Return (x, y) of the center of cell containing provided text 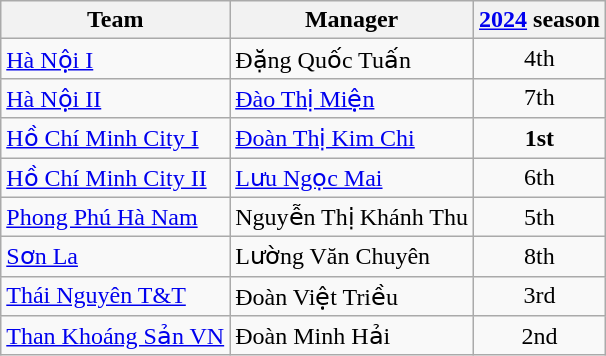
Hà Nội II (116, 98)
5th (540, 217)
Đoàn Việt Triều (352, 296)
Than Khoáng Sản VN (116, 336)
Lường Văn Chuyên (352, 257)
Hồ Chí Minh City II (116, 178)
1st (540, 138)
8th (540, 257)
7th (540, 98)
Sơn La (116, 257)
6th (540, 178)
2024 season (540, 20)
Đào Thị Miện (352, 98)
Hồ Chí Minh City I (116, 138)
Đoàn Thị Kim Chi (352, 138)
Nguyễn Thị Khánh Thu (352, 217)
Hà Nội I (116, 59)
3rd (540, 296)
Đoàn Minh Hải (352, 336)
2nd (540, 336)
Thái Nguyên T&T (116, 296)
Team (116, 20)
Phong Phú Hà Nam (116, 217)
Manager (352, 20)
Lưu Ngọc Mai (352, 178)
4th (540, 59)
Đặng Quốc Tuấn (352, 59)
